For the text-containing cell, return its midpoint in [X, Y] coordinate format. 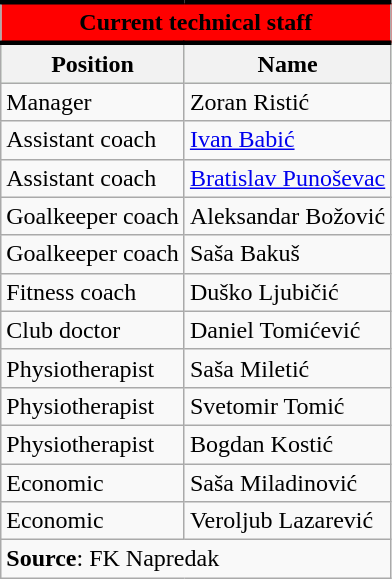
Svetomir Tomić [287, 406]
Aleksandar Božović [287, 216]
Saša Miletić [287, 368]
Daniel Tomićević [287, 330]
Position [93, 63]
Manager [93, 102]
Veroljub Lazarević [287, 521]
Name [287, 63]
Ivan Babić [287, 140]
Duško Ljubičić [287, 292]
Saša Bakuš [287, 254]
Zoran Ristić [287, 102]
Source: FK Napredak [196, 559]
Current technical staff [196, 22]
Bogdan Kostić [287, 444]
Saša Miladinović [287, 483]
Bratislav Punoševac [287, 178]
Fitness coach [93, 292]
Club doctor [93, 330]
